Pinpoint the cell where the given text exists, returning its (x, y) midpoint coordinate. 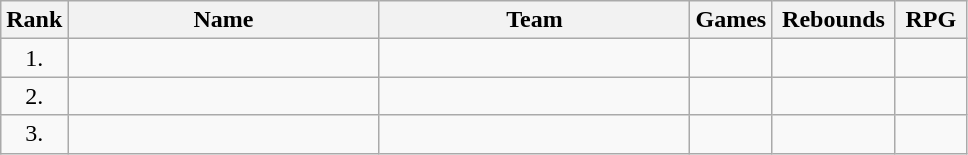
3. (34, 134)
Name (224, 20)
1. (34, 58)
Rank (34, 20)
Team (534, 20)
Games (731, 20)
2. (34, 96)
RPG (930, 20)
Rebounds (834, 20)
